Scan for the cell matching the given text and deliver its (x, y) coordinate at center. 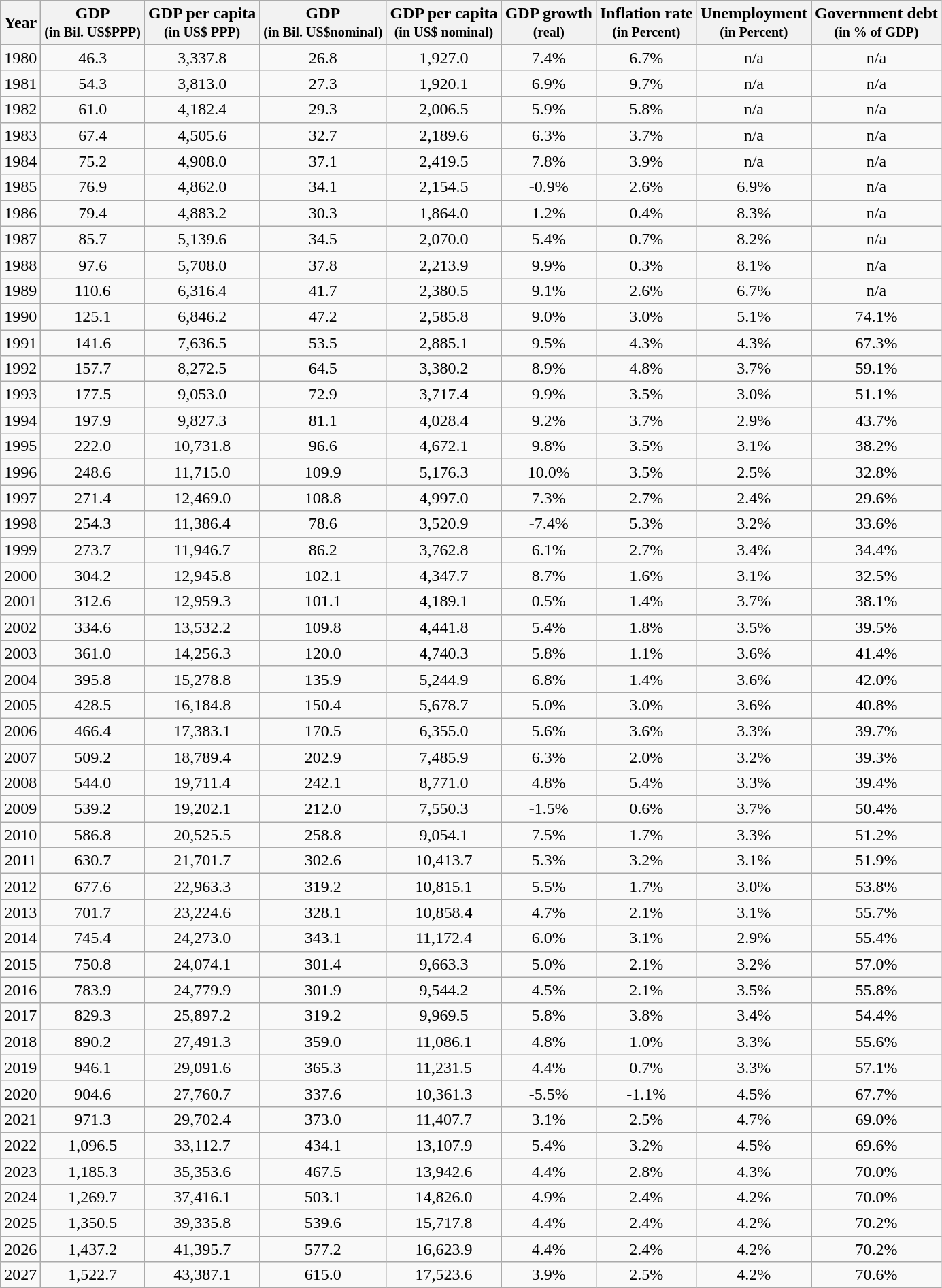
Year (20, 23)
75.2 (92, 161)
248.6 (92, 472)
2009 (20, 809)
15,278.8 (203, 679)
361.0 (92, 653)
8.2% (754, 239)
3,520.9 (443, 524)
2013 (20, 912)
39.5% (877, 627)
11,715.0 (203, 472)
254.3 (92, 524)
22,963.3 (203, 887)
-1.5% (548, 809)
12,945.8 (203, 576)
120.0 (323, 653)
6,355.0 (443, 731)
21,701.7 (203, 861)
890.2 (92, 1042)
61.0 (92, 110)
197.9 (92, 420)
395.8 (92, 679)
373.0 (323, 1119)
46.3 (92, 58)
24,074.1 (203, 964)
-0.9% (548, 187)
544.0 (92, 783)
18,789.4 (203, 757)
27,491.3 (203, 1042)
3,380.2 (443, 369)
43.7% (877, 420)
5.6% (548, 731)
5,678.7 (443, 705)
40.8% (877, 705)
2,070.0 (443, 239)
2023 (20, 1171)
39,335.8 (203, 1223)
54.4% (877, 1016)
78.6 (323, 524)
2014 (20, 938)
5,708.0 (203, 265)
2019 (20, 1068)
13,942.6 (443, 1171)
33.6% (877, 524)
7.3% (548, 498)
9.7% (646, 84)
1991 (20, 342)
242.1 (323, 783)
Unemployment(in Percent) (754, 23)
53.8% (877, 887)
2017 (20, 1016)
2,885.1 (443, 342)
2022 (20, 1145)
1983 (20, 135)
55.4% (877, 938)
Government debt(in % of GDP) (877, 23)
9,053.0 (203, 395)
2016 (20, 990)
20,525.5 (203, 835)
32.7 (323, 135)
9,663.3 (443, 964)
8,771.0 (443, 783)
125.1 (92, 316)
55.6% (877, 1042)
1996 (20, 472)
50.4% (877, 809)
39.4% (877, 783)
5,139.6 (203, 239)
14,826.0 (443, 1198)
34.5 (323, 239)
1985 (20, 187)
271.4 (92, 498)
9.5% (548, 342)
108.8 (323, 498)
273.7 (92, 550)
4,182.4 (203, 110)
359.0 (323, 1042)
1986 (20, 213)
7,550.3 (443, 809)
109.9 (323, 472)
9,969.5 (443, 1016)
GDP(in Bil. US$nominal) (323, 23)
24,273.0 (203, 938)
39.7% (877, 731)
10,858.4 (443, 912)
2,213.9 (443, 265)
97.6 (92, 265)
467.5 (323, 1171)
GDP per capita(in US$ nominal) (443, 23)
37,416.1 (203, 1198)
2.0% (646, 757)
0.6% (646, 809)
11,086.1 (443, 1042)
1,437.2 (92, 1249)
312.6 (92, 601)
1.0% (646, 1042)
32.5% (877, 576)
70.6% (877, 1275)
96.6 (323, 446)
29.6% (877, 498)
9.8% (548, 446)
67.7% (877, 1093)
1999 (20, 550)
-7.4% (548, 524)
47.2 (323, 316)
5.5% (548, 887)
301.4 (323, 964)
109.8 (323, 627)
2024 (20, 1198)
14,256.3 (203, 653)
1988 (20, 265)
29.3 (323, 110)
110.6 (92, 291)
54.3 (92, 84)
41,395.7 (203, 1249)
1994 (20, 420)
-5.5% (548, 1093)
16,184.8 (203, 705)
55.8% (877, 990)
53.5 (323, 342)
51.9% (877, 861)
2,189.6 (443, 135)
1997 (20, 498)
10,361.3 (443, 1093)
4,740.3 (443, 653)
2020 (20, 1093)
1,269.7 (92, 1198)
3,762.8 (443, 550)
7.8% (548, 161)
34.4% (877, 550)
57.1% (877, 1068)
5.1% (754, 316)
0.5% (548, 601)
41.4% (877, 653)
1984 (20, 161)
25,897.2 (203, 1016)
7.5% (548, 835)
7,485.9 (443, 757)
2003 (20, 653)
2006 (20, 731)
2,380.5 (443, 291)
2000 (20, 576)
37.8 (323, 265)
1,522.7 (92, 1275)
11,407.7 (443, 1119)
9.0% (548, 316)
677.6 (92, 887)
57.0% (877, 964)
59.1% (877, 369)
2010 (20, 835)
539.6 (323, 1223)
67.3% (877, 342)
6.1% (548, 550)
428.5 (92, 705)
27.3 (323, 84)
11,231.5 (443, 1068)
9,054.1 (443, 835)
4,883.2 (203, 213)
2,419.5 (443, 161)
GDP(in Bil. US$PPP) (92, 23)
4.9% (548, 1198)
81.1 (323, 420)
2,006.5 (443, 110)
76.9 (92, 187)
334.6 (92, 627)
43,387.1 (203, 1275)
750.8 (92, 964)
9.2% (548, 420)
3,813.0 (203, 84)
701.7 (92, 912)
258.8 (323, 835)
2001 (20, 601)
42.0% (877, 679)
2007 (20, 757)
GDP growth(real) (548, 23)
212.0 (323, 809)
4,672.1 (443, 446)
539.2 (92, 809)
4,997.0 (443, 498)
1.8% (646, 627)
1.6% (646, 576)
1981 (20, 84)
6,846.2 (203, 316)
1992 (20, 369)
2018 (20, 1042)
4,862.0 (203, 187)
2026 (20, 1249)
29,702.4 (203, 1119)
4,908.0 (203, 161)
2021 (20, 1119)
9.1% (548, 291)
8,272.5 (203, 369)
3,717.4 (443, 395)
34.1 (323, 187)
4,347.7 (443, 576)
630.7 (92, 861)
6.0% (548, 938)
202.9 (323, 757)
8.7% (548, 576)
51.2% (877, 835)
177.5 (92, 395)
5,244.9 (443, 679)
1982 (20, 110)
-1.1% (646, 1093)
3.8% (646, 1016)
971.3 (92, 1119)
301.9 (323, 990)
2015 (20, 964)
10.0% (548, 472)
1990 (20, 316)
23,224.6 (203, 912)
4,505.6 (203, 135)
509.2 (92, 757)
135.9 (323, 679)
4,028.4 (443, 420)
19,711.4 (203, 783)
10,731.8 (203, 446)
2011 (20, 861)
745.4 (92, 938)
0.4% (646, 213)
26.8 (323, 58)
GDP per capita(in US$ PPP) (203, 23)
1980 (20, 58)
1,920.1 (443, 84)
37.1 (323, 161)
615.0 (323, 1275)
1998 (20, 524)
1,350.5 (92, 1223)
7.4% (548, 58)
72.9 (323, 395)
86.2 (323, 550)
19,202.1 (203, 809)
64.5 (323, 369)
35,353.6 (203, 1171)
4,441.8 (443, 627)
12,959.3 (203, 601)
10,413.7 (443, 861)
5,176.3 (443, 472)
16,623.9 (443, 1249)
17,523.6 (443, 1275)
2027 (20, 1275)
343.1 (323, 938)
8.9% (548, 369)
1.2% (548, 213)
1,864.0 (443, 213)
1,185.3 (92, 1171)
27,760.7 (203, 1093)
1,927.0 (443, 58)
67.4 (92, 135)
13,532.2 (203, 627)
2004 (20, 679)
2,585.8 (443, 316)
3,337.8 (203, 58)
170.5 (323, 731)
5.9% (548, 110)
11,172.4 (443, 938)
586.8 (92, 835)
2,154.5 (443, 187)
222.0 (92, 446)
51.1% (877, 395)
30.3 (323, 213)
41.7 (323, 291)
15,717.8 (443, 1223)
38.1% (877, 601)
577.2 (323, 1249)
6.8% (548, 679)
29,091.6 (203, 1068)
Inflation rate(in Percent) (646, 23)
7,636.5 (203, 342)
434.1 (323, 1145)
69.6% (877, 1145)
150.4 (323, 705)
783.9 (92, 990)
10,815.1 (443, 887)
8.1% (754, 265)
141.6 (92, 342)
6,316.4 (203, 291)
74.1% (877, 316)
13,107.9 (443, 1145)
2012 (20, 887)
4,189.1 (443, 601)
365.3 (323, 1068)
55.7% (877, 912)
1995 (20, 446)
85.7 (92, 239)
2025 (20, 1223)
24,779.9 (203, 990)
1987 (20, 239)
17,383.1 (203, 731)
32.8% (877, 472)
328.1 (323, 912)
102.1 (323, 576)
829.3 (92, 1016)
1,096.5 (92, 1145)
2.8% (646, 1171)
38.2% (877, 446)
101.1 (323, 601)
11,386.4 (203, 524)
39.3% (877, 757)
11,946.7 (203, 550)
0.3% (646, 265)
302.6 (323, 861)
946.1 (92, 1068)
2005 (20, 705)
1.1% (646, 653)
33,112.7 (203, 1145)
79.4 (92, 213)
9,827.3 (203, 420)
9,544.2 (443, 990)
8.3% (754, 213)
466.4 (92, 731)
904.6 (92, 1093)
157.7 (92, 369)
69.0% (877, 1119)
337.6 (323, 1093)
1989 (20, 291)
2008 (20, 783)
1993 (20, 395)
12,469.0 (203, 498)
304.2 (92, 576)
2002 (20, 627)
503.1 (323, 1198)
